Output the [x, y] coordinate of the center of the cell containing the given text.  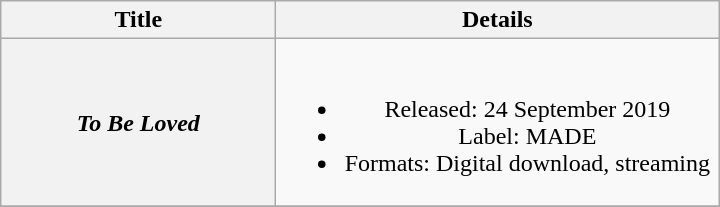
Details [498, 20]
To Be Loved [138, 122]
Title [138, 20]
Released: 24 September 2019Label: MADEFormats: Digital download, streaming [498, 122]
